Extract the [x, y] coordinate from the center of the cell holding the provided text.  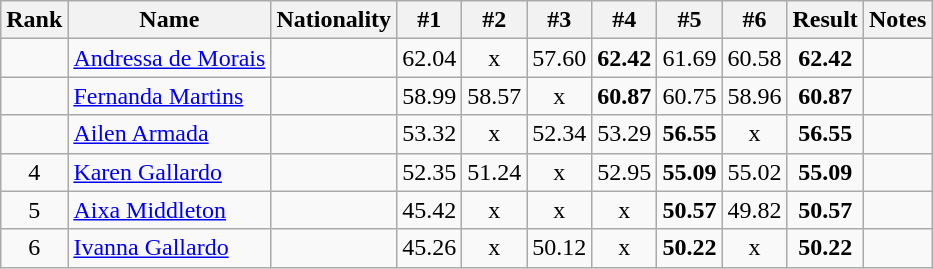
52.34 [560, 134]
Karen Gallardo [170, 172]
53.32 [430, 134]
Result [825, 20]
Rank [34, 20]
6 [34, 248]
#6 [754, 20]
57.60 [560, 58]
60.58 [754, 58]
4 [34, 172]
45.42 [430, 210]
Name [170, 20]
45.26 [430, 248]
#5 [690, 20]
52.35 [430, 172]
58.96 [754, 96]
49.82 [754, 210]
Nationality [334, 20]
Fernanda Martins [170, 96]
#1 [430, 20]
Andressa de Morais [170, 58]
60.75 [690, 96]
Aixa Middleton [170, 210]
55.02 [754, 172]
53.29 [624, 134]
#2 [494, 20]
52.95 [624, 172]
50.12 [560, 248]
5 [34, 210]
Notes [897, 20]
61.69 [690, 58]
51.24 [494, 172]
Ivanna Gallardo [170, 248]
58.57 [494, 96]
62.04 [430, 58]
#3 [560, 20]
Ailen Armada [170, 134]
58.99 [430, 96]
#4 [624, 20]
